Return the [X, Y] coordinate for the center point of the cell that contains the specified text.  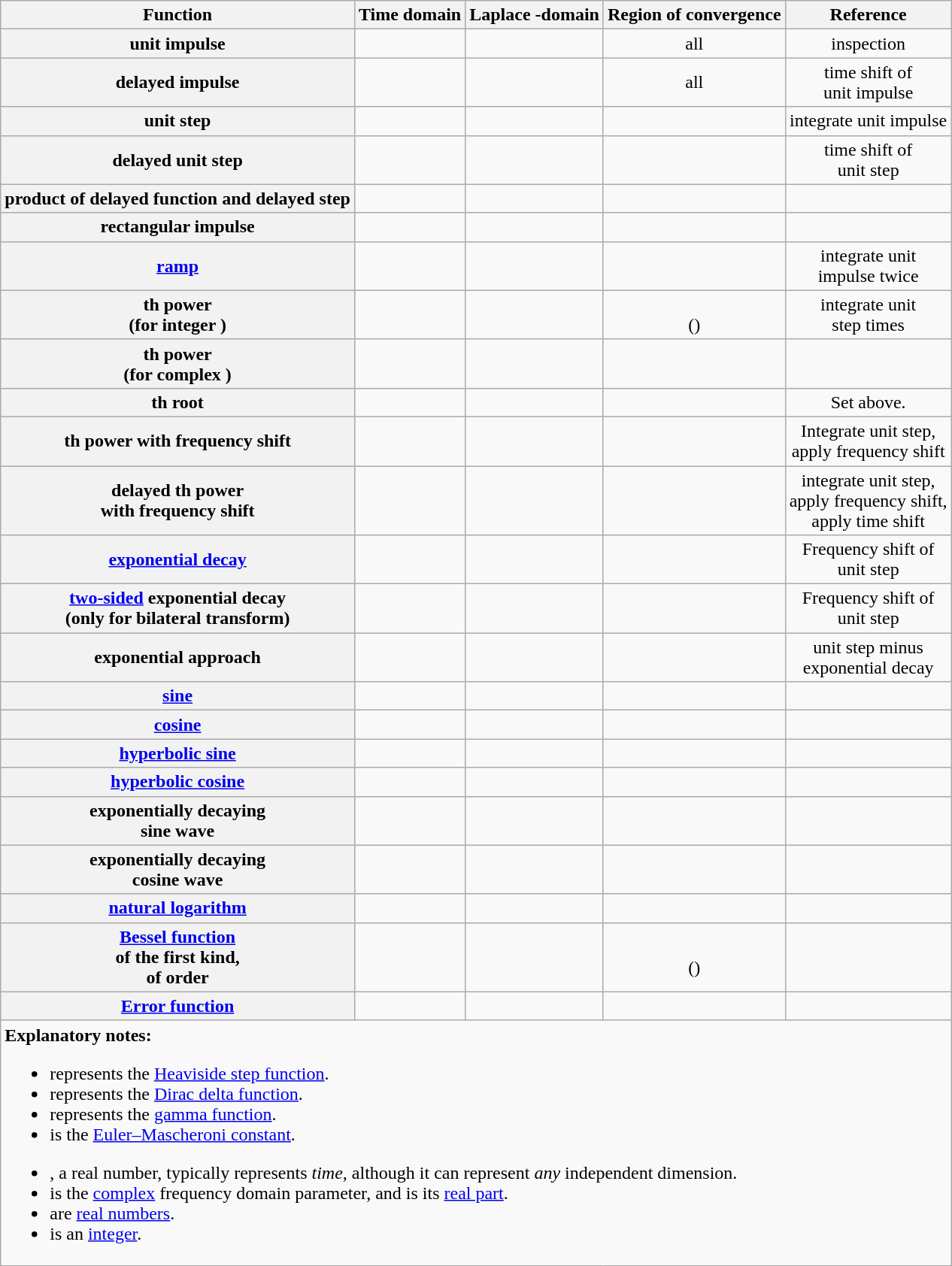
natural logarithm [177, 908]
Reference [868, 15]
exponential decay [177, 559]
integrate unit step,apply frequency shift,apply time shift [868, 501]
Set above. [868, 402]
integrate unitstep times [868, 314]
Region of convergence [694, 15]
th power (for complex ) [177, 364]
th root [177, 402]
Time domain [409, 15]
cosine [177, 725]
delayed impulse [177, 83]
hyperbolic cosine [177, 782]
ramp [177, 266]
integrate unitimpulse twice [868, 266]
unit impulse [177, 44]
time shift ofunit step [868, 159]
exponentially decaying sine wave [177, 821]
two-sided exponential decay (only for bilateral transform) [177, 609]
inspection [868, 44]
product of delayed function and delayed step [177, 198]
time shift ofunit impulse [868, 83]
exponentially decaying cosine wave [177, 869]
Integrate unit step,apply frequency shift [868, 441]
Function [177, 15]
delayed unit step [177, 159]
Bessel function of the first kind, of order [177, 957]
hyperbolic sine [177, 753]
Error function [177, 1006]
th power with frequency shift [177, 441]
rectangular impulse [177, 227]
unit step minusexponential decay [868, 657]
sine [177, 696]
exponential approach [177, 657]
delayed th power with frequency shift [177, 501]
unit step [177, 121]
th power (for integer ) [177, 314]
Laplace -domain [535, 15]
integrate unit impulse [868, 121]
